Identify which cell holds the provided text, then report its (X, Y) central coordinate. 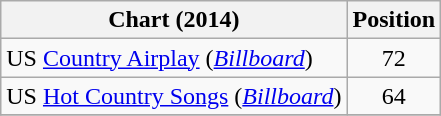
US Country Airplay (Billboard) (174, 58)
US Hot Country Songs (Billboard) (174, 96)
Position (394, 20)
72 (394, 58)
64 (394, 96)
Chart (2014) (174, 20)
